Detect which cell encompasses the target text, then output its [x, y] center coordinate. 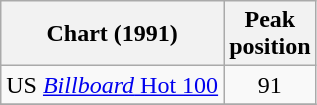
US Billboard Hot 100 [112, 85]
Chart (1991) [112, 34]
Peakposition [270, 34]
91 [270, 85]
